Extract the (X, Y) coordinate from the center of the cell holding the provided text.  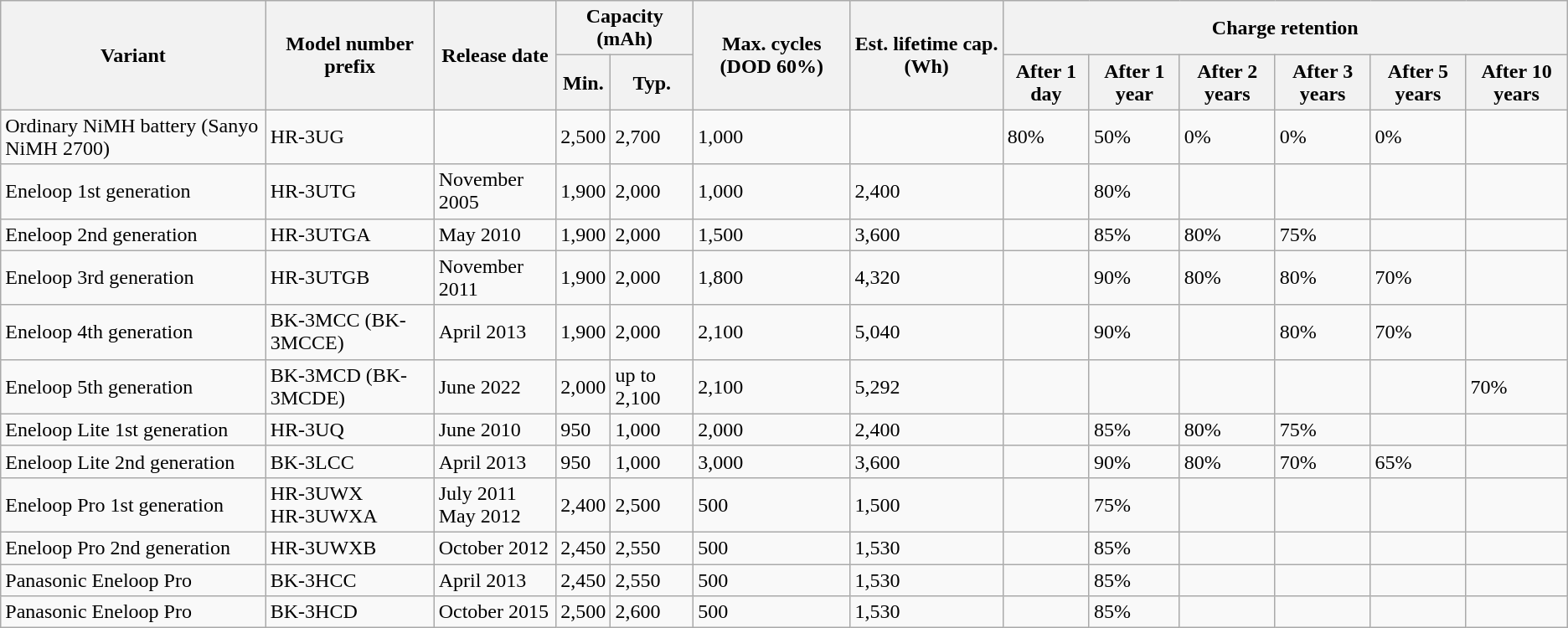
Variant (133, 55)
June 2010 (495, 430)
1,800 (772, 278)
October 2012 (495, 548)
After 10 years (1516, 82)
HR-3UWXHR-3UWXA (350, 504)
Eneloop 5th generation (133, 387)
Eneloop 4th generation (133, 332)
July 2011May 2012 (495, 504)
up to 2,100 (652, 387)
Release date (495, 55)
Est. lifetime cap. (Wh) (926, 55)
November 2005 (495, 191)
BK-3HCD (350, 612)
BK-3MCC (BK-3MCCE) (350, 332)
5,292 (926, 387)
HR-3UG (350, 137)
After 2 years (1227, 82)
Eneloop 2nd generation (133, 234)
HR-3UWXB (350, 548)
Charge retention (1285, 28)
After 3 years (1323, 82)
HR-3UQ (350, 430)
Max. cycles (DOD 60%) (772, 55)
Ordinary NiMH battery (Sanyo NiMH 2700) (133, 137)
2,600 (652, 612)
50% (1134, 137)
Typ. (652, 82)
4,320 (926, 278)
2,700 (652, 137)
HR-3UTGA (350, 234)
June 2022 (495, 387)
Min. (583, 82)
October 2015 (495, 612)
Eneloop 1st generation (133, 191)
Capacity (mAh) (625, 28)
November 2011 (495, 278)
HR-3UTG (350, 191)
65% (1418, 461)
Eneloop Lite 2nd generation (133, 461)
Eneloop Pro 1st generation (133, 504)
After 5 years (1418, 82)
5,040 (926, 332)
HR-3UTGB (350, 278)
BK-3LCC (350, 461)
After 1 year (1134, 82)
Model number prefix (350, 55)
BK-3HCC (350, 580)
BK-3MCD (BK-3MCDE) (350, 387)
After 1 day (1045, 82)
3,000 (772, 461)
Eneloop Pro 2nd generation (133, 548)
May 2010 (495, 234)
Eneloop 3rd generation (133, 278)
Eneloop Lite 1st generation (133, 430)
